For the text-containing cell, return its midpoint in [x, y] coordinate format. 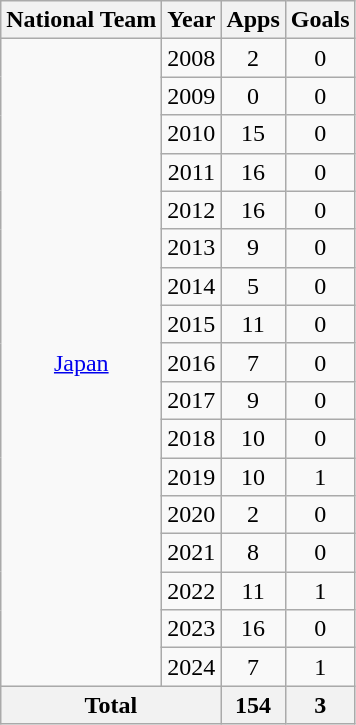
15 [253, 134]
5 [253, 286]
Japan [82, 362]
2009 [192, 96]
National Team [82, 20]
154 [253, 705]
2013 [192, 248]
Goals [320, 20]
2024 [192, 667]
2017 [192, 400]
2010 [192, 134]
2011 [192, 172]
2015 [192, 324]
2016 [192, 362]
2022 [192, 591]
2014 [192, 286]
2020 [192, 515]
2012 [192, 210]
Total [111, 705]
8 [253, 553]
2023 [192, 629]
Year [192, 20]
2019 [192, 477]
2021 [192, 553]
2018 [192, 438]
2008 [192, 58]
3 [320, 705]
Apps [253, 20]
